Return (X, Y) of the center of cell containing provided text 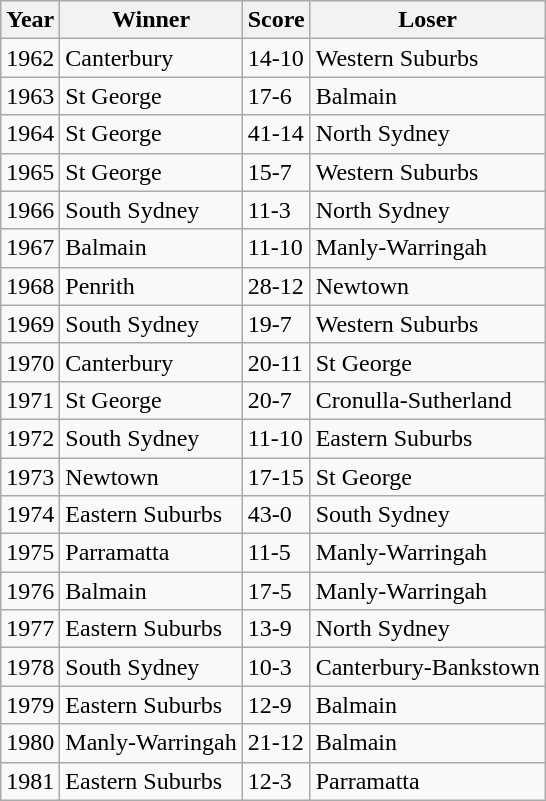
1969 (30, 324)
19-7 (276, 324)
12-9 (276, 705)
17-6 (276, 96)
1976 (30, 591)
Cronulla-Sutherland (428, 400)
43-0 (276, 515)
1972 (30, 438)
1966 (30, 210)
Score (276, 20)
11-5 (276, 553)
10-3 (276, 667)
1963 (30, 96)
1975 (30, 553)
1981 (30, 781)
15-7 (276, 172)
Winner (151, 20)
14-10 (276, 58)
1970 (30, 362)
1967 (30, 248)
21-12 (276, 743)
20-7 (276, 400)
11-3 (276, 210)
41-14 (276, 134)
Year (30, 20)
20-11 (276, 362)
1980 (30, 743)
1965 (30, 172)
Canterbury-Bankstown (428, 667)
1973 (30, 477)
17-15 (276, 477)
1968 (30, 286)
1964 (30, 134)
1971 (30, 400)
Penrith (151, 286)
28-12 (276, 286)
12-3 (276, 781)
13-9 (276, 629)
1977 (30, 629)
17-5 (276, 591)
1979 (30, 705)
1978 (30, 667)
Loser (428, 20)
1974 (30, 515)
1962 (30, 58)
